Output the [X, Y] coordinate of the center of the cell containing the given text.  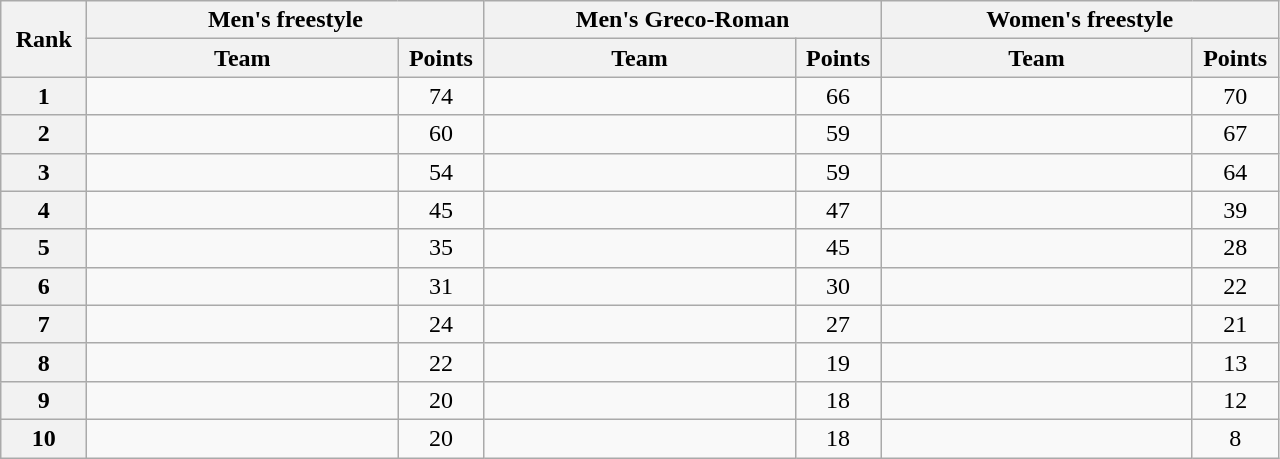
21 [1235, 324]
24 [441, 324]
31 [441, 286]
67 [1235, 134]
28 [1235, 248]
54 [441, 172]
2 [44, 134]
9 [44, 400]
5 [44, 248]
Rank [44, 39]
10 [44, 438]
35 [441, 248]
6 [44, 286]
Men's freestyle [286, 20]
47 [838, 210]
74 [441, 96]
13 [1235, 362]
39 [1235, 210]
19 [838, 362]
60 [441, 134]
30 [838, 286]
4 [44, 210]
Men's Greco-Roman [682, 20]
12 [1235, 400]
27 [838, 324]
66 [838, 96]
3 [44, 172]
1 [44, 96]
7 [44, 324]
64 [1235, 172]
Women's freestyle [1080, 20]
70 [1235, 96]
